Find where the given text appears and provide that cell's center as [x, y] coordinate. 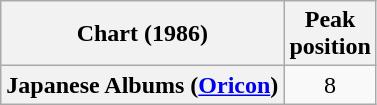
Peak position [330, 34]
Japanese Albums (Oricon) [142, 85]
8 [330, 85]
Chart (1986) [142, 34]
